Output the [x, y] coordinate of the center of the cell containing the given text.  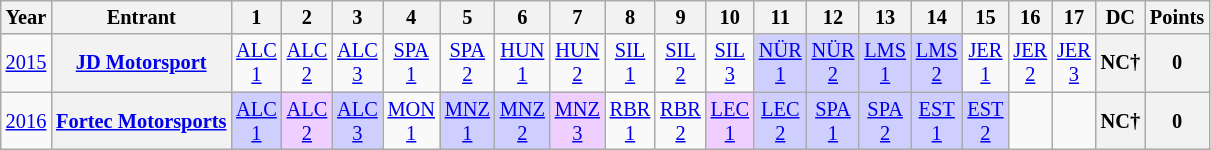
3 [357, 17]
JD Motorsport [141, 63]
HUN1 [522, 63]
10 [730, 17]
14 [937, 17]
Entrant [141, 17]
SIL2 [680, 63]
MON1 [412, 121]
RBR1 [630, 121]
7 [578, 17]
NÜR1 [780, 63]
Points [1177, 17]
LEC2 [780, 121]
9 [680, 17]
Fortec Motorsports [141, 121]
2015 [26, 63]
RBR2 [680, 121]
12 [834, 17]
2 [307, 17]
EST1 [937, 121]
SIL1 [630, 63]
11 [780, 17]
JER1 [985, 63]
MNZ1 [468, 121]
JER3 [1074, 63]
DC [1120, 17]
JER2 [1030, 63]
6 [522, 17]
5 [468, 17]
LMS1 [885, 63]
HUN2 [578, 63]
13 [885, 17]
16 [1030, 17]
17 [1074, 17]
1 [256, 17]
MNZ3 [578, 121]
4 [412, 17]
SIL3 [730, 63]
Year [26, 17]
LEC1 [730, 121]
MNZ2 [522, 121]
LMS2 [937, 63]
8 [630, 17]
2016 [26, 121]
15 [985, 17]
NÜR2 [834, 63]
EST2 [985, 121]
